Capture the cell that displays the provided text and extract its [x, y] central coordinate. 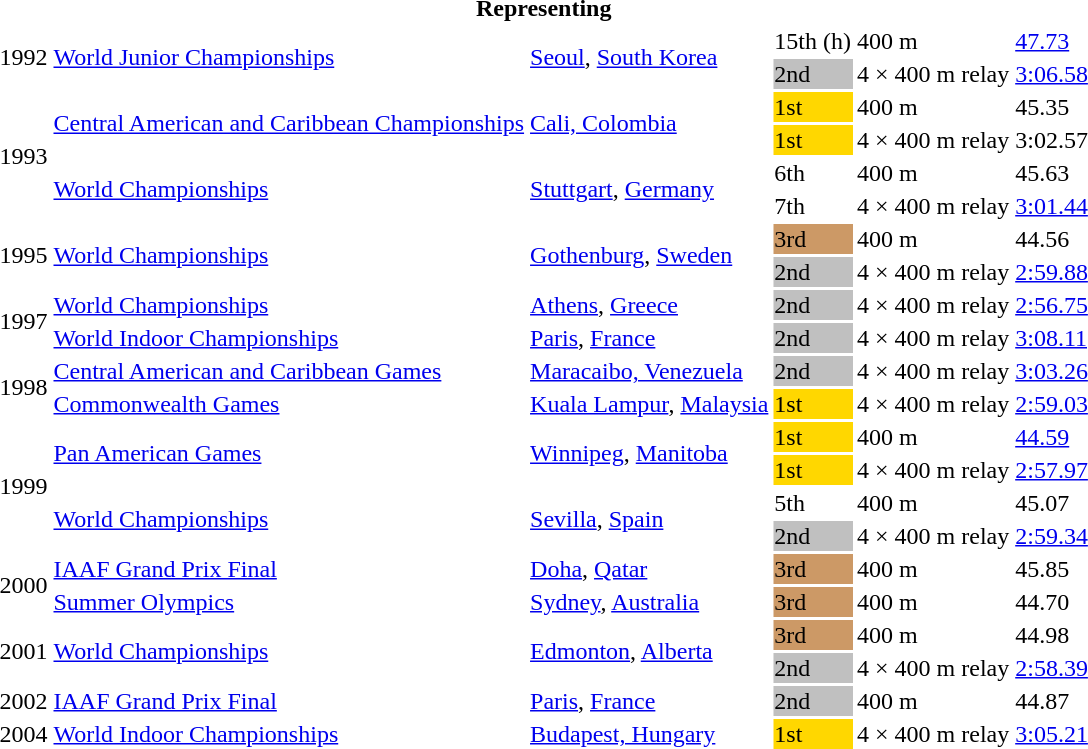
Sevilla, Spain [650, 520]
Commonwealth Games [289, 404]
Summer Olympics [289, 602]
Stuttgart, Germany [650, 190]
Central American and Caribbean Games [289, 371]
Pan American Games [289, 454]
Kuala Lampur, Malaysia [650, 404]
Budapest, Hungary [650, 734]
Cali, Colombia [650, 124]
Sydney, Australia [650, 602]
5th [813, 503]
World Junior Championships [289, 58]
Central American and Caribbean Championships [289, 124]
Edmonton, Alberta [650, 652]
Maracaibo, Venezuela [650, 371]
Athens, Greece [650, 305]
Gothenburg, Sweden [650, 256]
Winnipeg, Manitoba [650, 454]
Seoul, South Korea [650, 58]
Doha, Qatar [650, 569]
15th (h) [813, 41]
7th [813, 206]
6th [813, 173]
